Find where the given text appears and provide that cell's center as (x, y) coordinate. 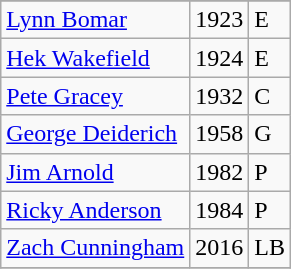
1932 (220, 96)
Pete Gracey (96, 96)
1923 (220, 20)
C (270, 96)
Ricky Anderson (96, 210)
LB (270, 248)
1924 (220, 58)
G (270, 134)
Hek Wakefield (96, 58)
George Deiderich (96, 134)
1982 (220, 172)
Jim Arnold (96, 172)
1984 (220, 210)
1958 (220, 134)
Zach Cunningham (96, 248)
2016 (220, 248)
Lynn Bomar (96, 20)
